Output the [X, Y] coordinate of the center of the cell containing the given text.  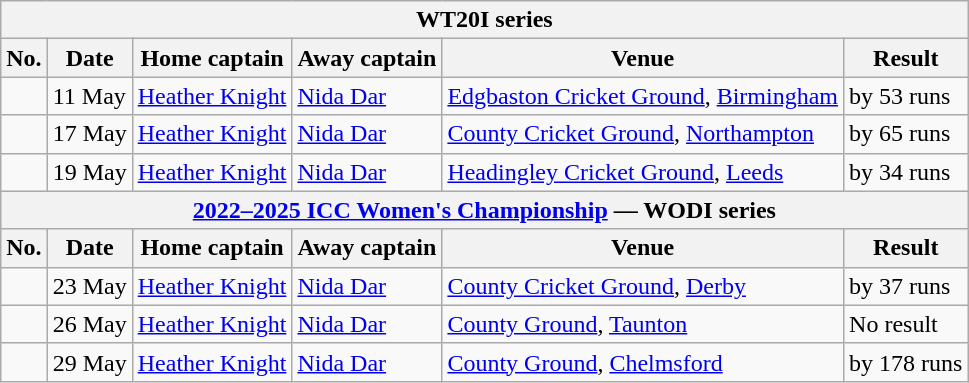
County Cricket Ground, Derby [643, 286]
No result [906, 324]
by 178 runs [906, 362]
WT20I series [484, 20]
26 May [90, 324]
11 May [90, 96]
County Ground, Taunton [643, 324]
by 37 runs [906, 286]
23 May [90, 286]
by 53 runs [906, 96]
by 34 runs [906, 172]
by 65 runs [906, 134]
19 May [90, 172]
Edgbaston Cricket Ground, Birmingham [643, 96]
Headingley Cricket Ground, Leeds [643, 172]
County Ground, Chelmsford [643, 362]
17 May [90, 134]
County Cricket Ground, Northampton [643, 134]
29 May [90, 362]
2022–2025 ICC Women's Championship — WODI series [484, 210]
